Search for the cell housing the specified text and yield its [x, y] center coordinate. 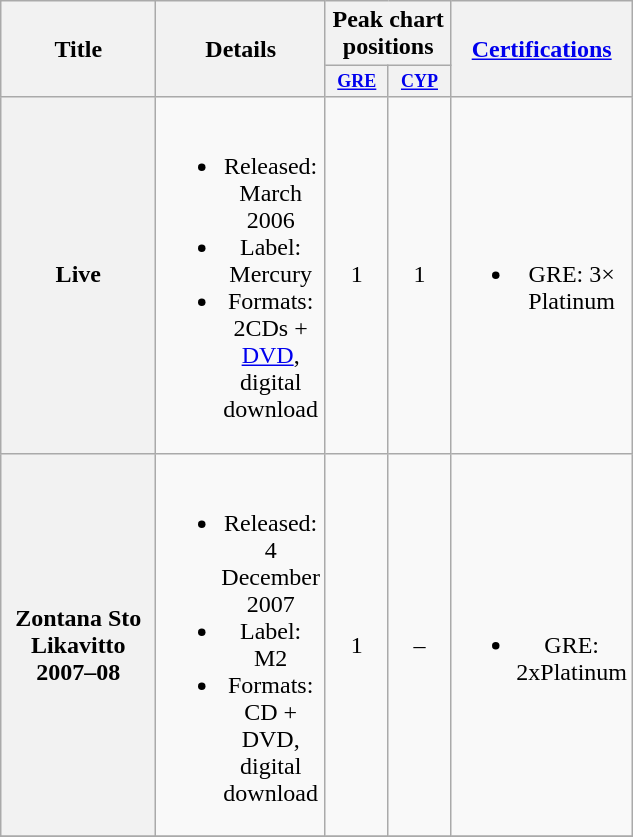
GRE [356, 82]
Details [241, 49]
Zontana Sto Likavitto 2007–08 [78, 644]
– [420, 644]
CYP [420, 82]
Released: 4 December 2007Label: M2Formats: CD + DVD, digital download [241, 644]
Peak chart positions [388, 34]
GRE: 3× Platinum [542, 275]
Certifications [542, 49]
GRE: 2xPlatinum [542, 644]
Title [78, 49]
Live [78, 275]
Released: March 2006Label: MercuryFormats: 2CDs + DVD, digital download [241, 275]
